Output the (X, Y) coordinate of the center of the cell containing the given text.  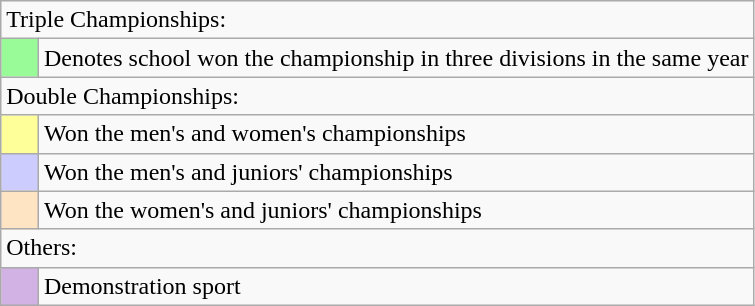
Won the women's and juniors' championships (396, 210)
Won the men's and women's championships (396, 134)
Denotes school won the championship in three divisions in the same year (396, 58)
Demonstration sport (396, 286)
Double Championships: (378, 96)
Won the men's and juniors' championships (396, 172)
Triple Championships: (378, 20)
Others: (378, 248)
